Scan for the cell matching the given text and deliver its [X, Y] coordinate at center. 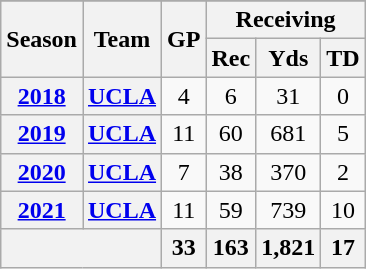
Rec [231, 58]
Yds [288, 58]
370 [288, 172]
681 [288, 134]
31 [288, 96]
163 [231, 248]
17 [343, 248]
59 [231, 210]
38 [231, 172]
Team [122, 39]
1,821 [288, 248]
TD [343, 58]
4 [184, 96]
6 [231, 96]
5 [343, 134]
2021 [42, 210]
Receiving [286, 20]
GP [184, 39]
Season [42, 39]
739 [288, 210]
7 [184, 172]
0 [343, 96]
10 [343, 210]
2019 [42, 134]
2018 [42, 96]
60 [231, 134]
2020 [42, 172]
2 [343, 172]
33 [184, 248]
